Capture the cell that displays the provided text and extract its (X, Y) central coordinate. 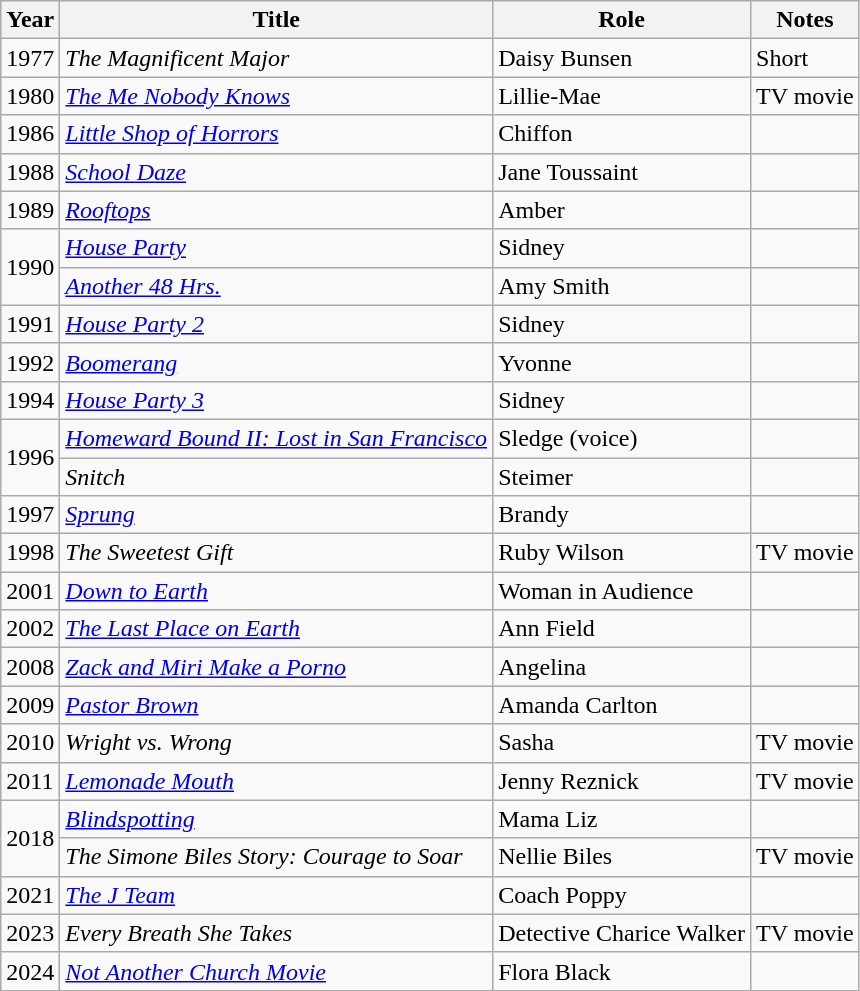
Rooftops (276, 210)
Pastor Brown (276, 705)
House Party 2 (276, 324)
Amber (622, 210)
1994 (30, 400)
Little Shop of Horrors (276, 134)
Amanda Carlton (622, 705)
1992 (30, 362)
Yvonne (622, 362)
Sledge (voice) (622, 438)
Amy Smith (622, 286)
1990 (30, 267)
Homeward Bound II: Lost in San Francisco (276, 438)
Notes (806, 20)
Lillie-Mae (622, 96)
1996 (30, 457)
Mama Liz (622, 819)
2021 (30, 895)
2024 (30, 971)
Nellie Biles (622, 857)
Title (276, 20)
Blindspotting (276, 819)
Flora Black (622, 971)
1986 (30, 134)
2002 (30, 629)
Wright vs. Wrong (276, 743)
2008 (30, 667)
Steimer (622, 477)
1977 (30, 58)
Boomerang (276, 362)
2018 (30, 838)
The Last Place on Earth (276, 629)
Ann Field (622, 629)
Woman in Audience (622, 591)
Coach Poppy (622, 895)
Sasha (622, 743)
Chiffon (622, 134)
2010 (30, 743)
1991 (30, 324)
Down to Earth (276, 591)
Year (30, 20)
Lemonade Mouth (276, 781)
Angelina (622, 667)
Snitch (276, 477)
House Party (276, 248)
Jane Toussaint (622, 172)
Detective Charice Walker (622, 933)
Brandy (622, 515)
Another 48 Hrs. (276, 286)
Jenny Reznick (622, 781)
Ruby Wilson (622, 553)
Zack and Miri Make a Porno (276, 667)
The J Team (276, 895)
1998 (30, 553)
The Sweetest Gift (276, 553)
Role (622, 20)
Short (806, 58)
School Daze (276, 172)
1988 (30, 172)
2011 (30, 781)
1989 (30, 210)
House Party 3 (276, 400)
Not Another Church Movie (276, 971)
2009 (30, 705)
Daisy Bunsen (622, 58)
The Simone Biles Story: Courage to Soar (276, 857)
2001 (30, 591)
1980 (30, 96)
The Me Nobody Knows (276, 96)
1997 (30, 515)
Every Breath She Takes (276, 933)
Sprung (276, 515)
The Magnificent Major (276, 58)
2023 (30, 933)
